Extract the (X, Y) coordinate from the center of the cell holding the provided text.  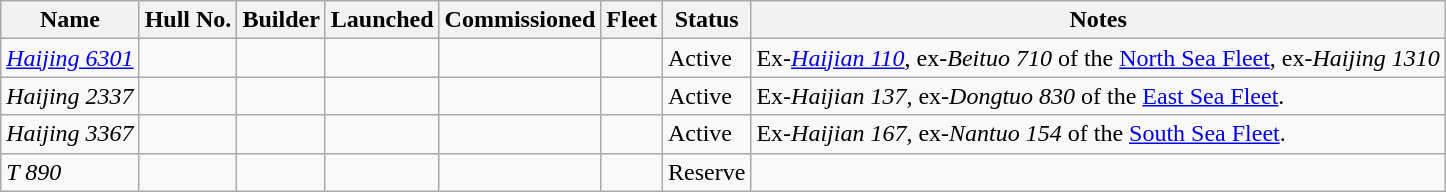
Notes (1098, 20)
Status (707, 20)
Haijing 3367 (70, 134)
Hull No. (188, 20)
Ex-Haijian 137, ex-Dongtuo 830 of the East Sea Fleet. (1098, 96)
T 890 (70, 172)
Ex-Haijian 110, ex-Beituo 710 of the North Sea Fleet, ex-Haijing 1310 (1098, 58)
Launched (382, 20)
Name (70, 20)
Fleet (632, 20)
Reserve (707, 172)
Commissioned (520, 20)
Haijing 2337 (70, 96)
Haijing 6301 (70, 58)
Builder (281, 20)
Ex-Haijian 167, ex-Nantuo 154 of the South Sea Fleet. (1098, 134)
